Extract the [x, y] coordinate from the center of the cell holding the provided text.  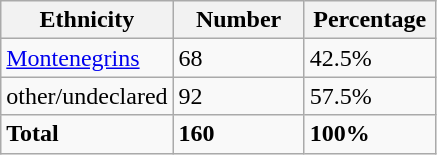
Percentage [370, 20]
100% [370, 134]
42.5% [370, 58]
160 [238, 134]
92 [238, 96]
Number [238, 20]
other/undeclared [87, 96]
Montenegrins [87, 58]
68 [238, 58]
57.5% [370, 96]
Total [87, 134]
Ethnicity [87, 20]
